Output the (X, Y) coordinate of the center of the cell containing the given text.  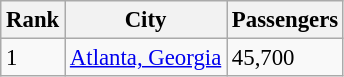
Atlanta, Georgia (146, 58)
1 (33, 58)
Passengers (286, 20)
45,700 (286, 58)
City (146, 20)
Rank (33, 20)
